Return [X, Y] of the center of cell containing provided text 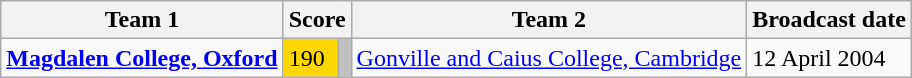
Broadcast date [830, 20]
Score [317, 20]
Team 1 [142, 20]
12 April 2004 [830, 58]
Team 2 [549, 20]
Gonville and Caius College, Cambridge [549, 58]
Magdalen College, Oxford [142, 58]
190 [310, 58]
